For the text-containing cell, return its midpoint in [X, Y] coordinate format. 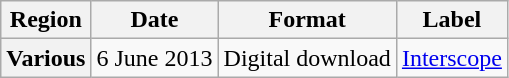
Region [46, 20]
Interscope [452, 58]
Label [452, 20]
Digital download [307, 58]
Format [307, 20]
6 June 2013 [154, 58]
Various [46, 58]
Date [154, 20]
